For the text-containing cell, return its midpoint in (x, y) coordinate format. 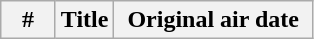
# (28, 20)
Title (84, 20)
Original air date (214, 20)
